Capture the cell that displays the provided text and extract its (X, Y) central coordinate. 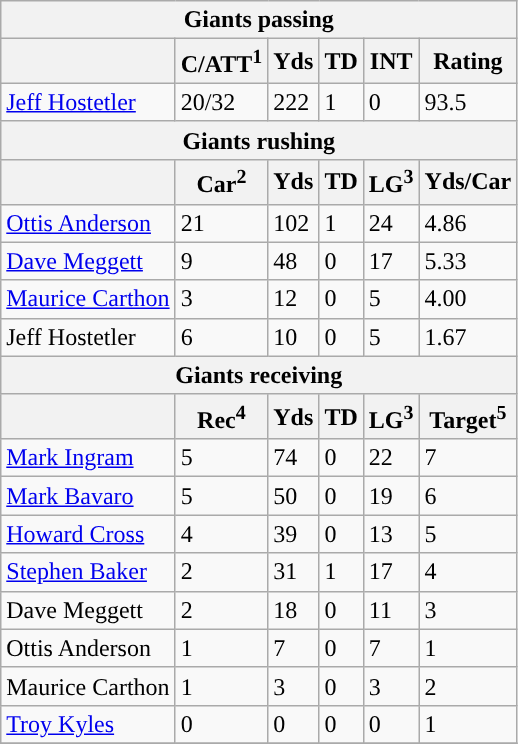
Giants passing (259, 20)
Stephen Baker (88, 572)
4.86 (468, 223)
Giants rushing (259, 140)
21 (222, 223)
20/32 (222, 102)
4.00 (468, 299)
9 (222, 261)
Mark Bavaro (88, 496)
C/ATT1 (222, 62)
1.67 (468, 337)
Car2 (222, 182)
222 (294, 102)
93.5 (468, 102)
31 (294, 572)
12 (294, 299)
24 (391, 223)
10 (294, 337)
INT (391, 62)
39 (294, 534)
22 (391, 458)
48 (294, 261)
Mark Ingram (88, 458)
13 (391, 534)
Howard Cross (88, 534)
74 (294, 458)
Target5 (468, 416)
Yds/Car (468, 182)
5.33 (468, 261)
102 (294, 223)
Giants receiving (259, 375)
19 (391, 496)
11 (391, 610)
Troy Kyles (88, 724)
50 (294, 496)
Rec4 (222, 416)
18 (294, 610)
Rating (468, 62)
